Search for the cell housing the specified text and yield its (X, Y) center coordinate. 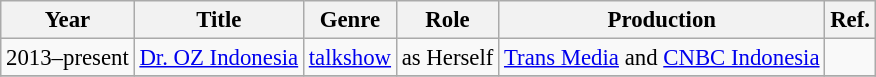
Production (662, 20)
as Herself (447, 58)
Role (447, 20)
talkshow (350, 58)
Year (68, 20)
Trans Media and CNBC Indonesia (662, 58)
Ref. (850, 20)
2013–present (68, 58)
Genre (350, 20)
Title (218, 20)
Dr. OZ Indonesia (218, 58)
